Scan for the cell matching the given text and deliver its [x, y] coordinate at center. 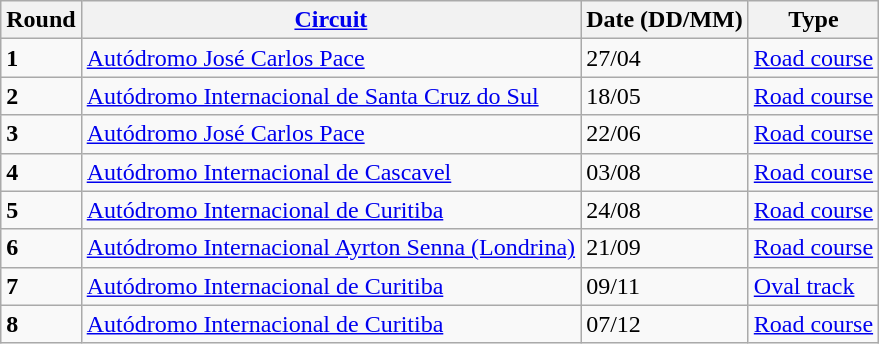
Oval track [813, 286]
2 [41, 96]
Autódromo Internacional de Cascavel [330, 172]
27/04 [665, 58]
21/09 [665, 248]
18/05 [665, 96]
03/08 [665, 172]
Autódromo Internacional de Santa Cruz do Sul [330, 96]
3 [41, 134]
8 [41, 324]
5 [41, 210]
1 [41, 58]
Round [41, 20]
4 [41, 172]
Date (DD/MM) [665, 20]
09/11 [665, 286]
Circuit [330, 20]
6 [41, 248]
Autódromo Internacional Ayrton Senna (Londrina) [330, 248]
7 [41, 286]
22/06 [665, 134]
24/08 [665, 210]
07/12 [665, 324]
Type [813, 20]
